Locate the cell with the specified text and output its (X, Y) center coordinate. 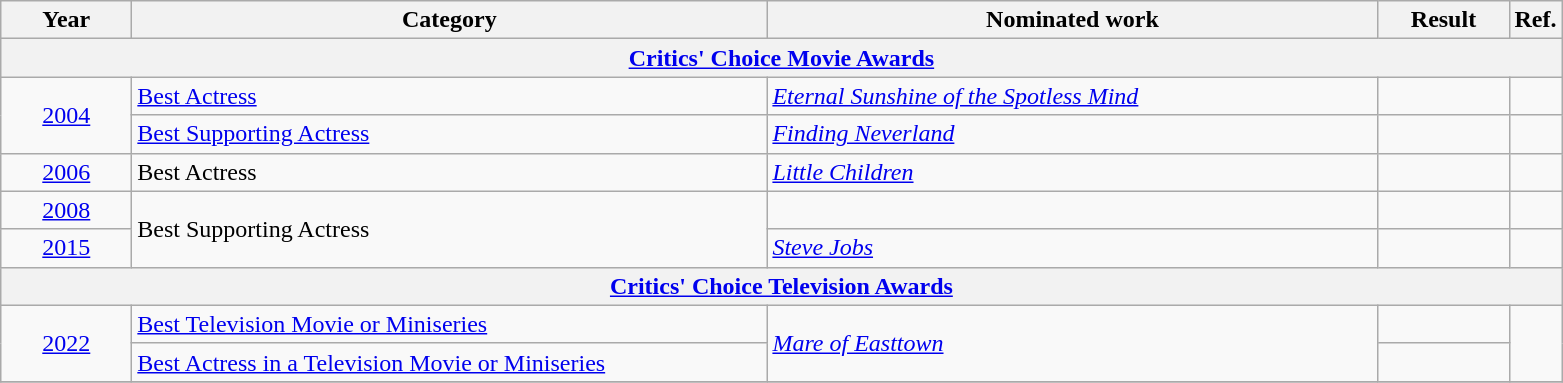
Nominated work (1072, 20)
Year (66, 20)
2008 (66, 210)
Little Children (1072, 172)
2022 (66, 343)
Critics' Choice Television Awards (782, 286)
Eternal Sunshine of the Spotless Mind (1072, 96)
Result (1444, 20)
2006 (66, 172)
Category (450, 20)
Best Actress in a Television Movie or Miniseries (450, 362)
Critics' Choice Movie Awards (782, 58)
Steve Jobs (1072, 248)
Mare of Easttown (1072, 343)
Ref. (1536, 20)
Finding Neverland (1072, 134)
2015 (66, 248)
2004 (66, 115)
Best Television Movie or Miniseries (450, 324)
